Capture the cell that displays the provided text and extract its [X, Y] central coordinate. 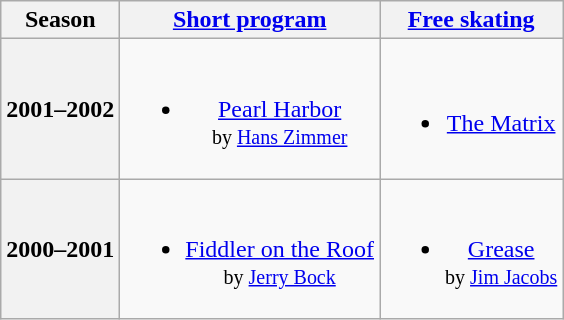
2001–2002 [60, 109]
Season [60, 20]
Pearl Harbor by Hans Zimmer [250, 109]
The Matrix [472, 109]
Fiddler on the Roof by Jerry Bock [250, 249]
Grease by Jim Jacobs [472, 249]
Short program [250, 20]
Free skating [472, 20]
2000–2001 [60, 249]
